Detect which cell encompasses the target text, then output its [X, Y] center coordinate. 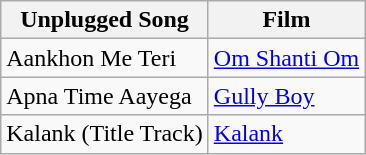
Unplugged Song [105, 20]
Kalank [286, 134]
Kalank (Title Track) [105, 134]
Gully Boy [286, 96]
Om Shanti Om [286, 58]
Apna Time Aayega [105, 96]
Film [286, 20]
Aankhon Me Teri [105, 58]
